Determine the [X, Y] coordinate at the center of the cell enclosing the given text.  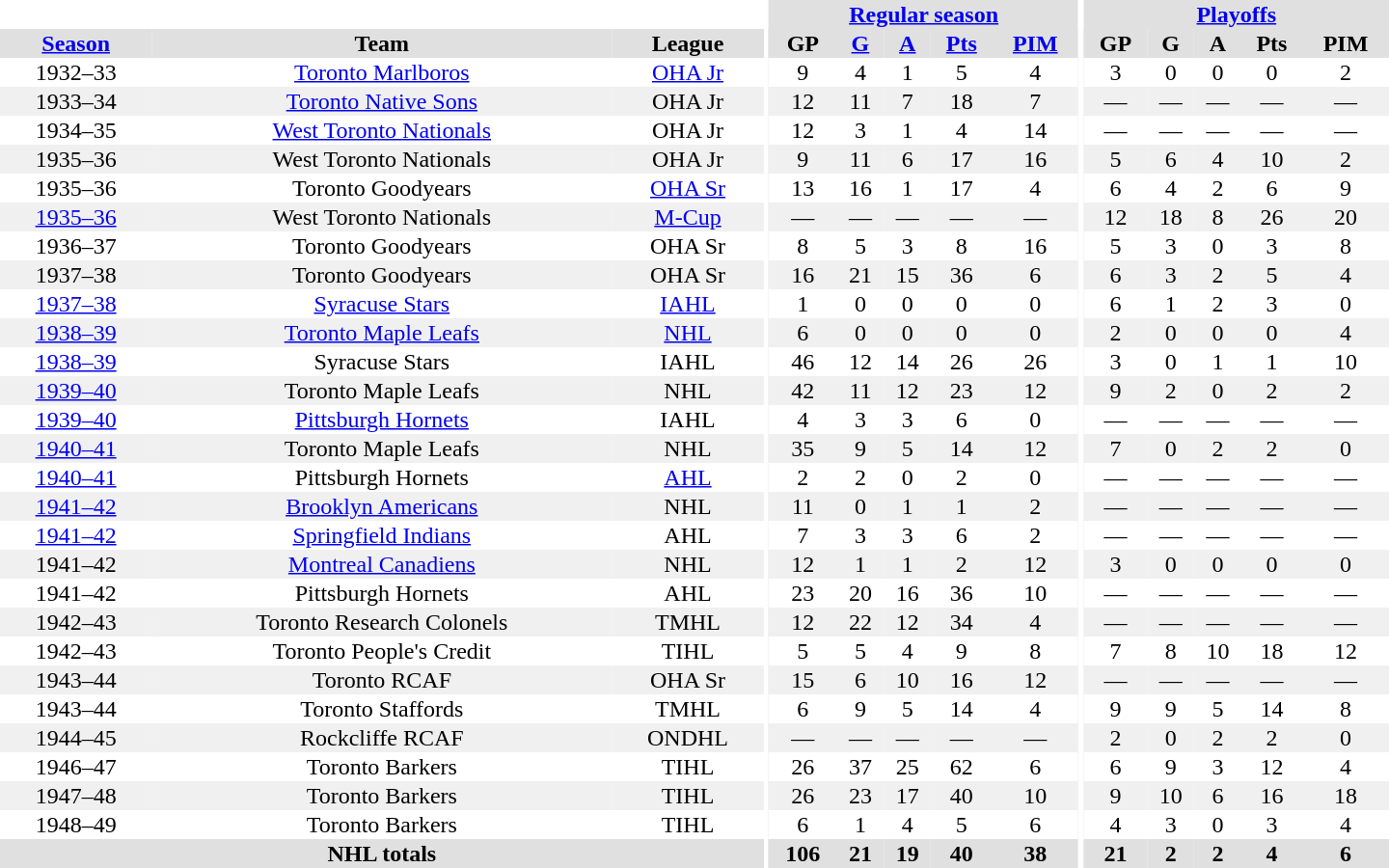
Toronto Native Sons [382, 101]
19 [907, 854]
35 [803, 448]
46 [803, 362]
22 [860, 622]
1946–47 [75, 767]
Montreal Canadiens [382, 564]
Season [75, 43]
1936–37 [75, 246]
1933–34 [75, 101]
Rockcliffe RCAF [382, 738]
37 [860, 767]
1947–48 [75, 796]
Springfield Indians [382, 535]
34 [961, 622]
Brooklyn Americans [382, 506]
13 [803, 188]
1944–45 [75, 738]
Team [382, 43]
Toronto Marlboros [382, 72]
25 [907, 767]
38 [1035, 854]
1932–33 [75, 72]
League [687, 43]
Toronto Research Colonels [382, 622]
Playoffs [1237, 14]
1934–35 [75, 130]
42 [803, 391]
NHL totals [382, 854]
ONDHL [687, 738]
Toronto Staffords [382, 709]
Regular season [924, 14]
62 [961, 767]
Toronto RCAF [382, 680]
M-Cup [687, 217]
106 [803, 854]
1948–49 [75, 825]
Toronto People's Credit [382, 651]
